Capture the cell that displays the provided text and extract its (X, Y) central coordinate. 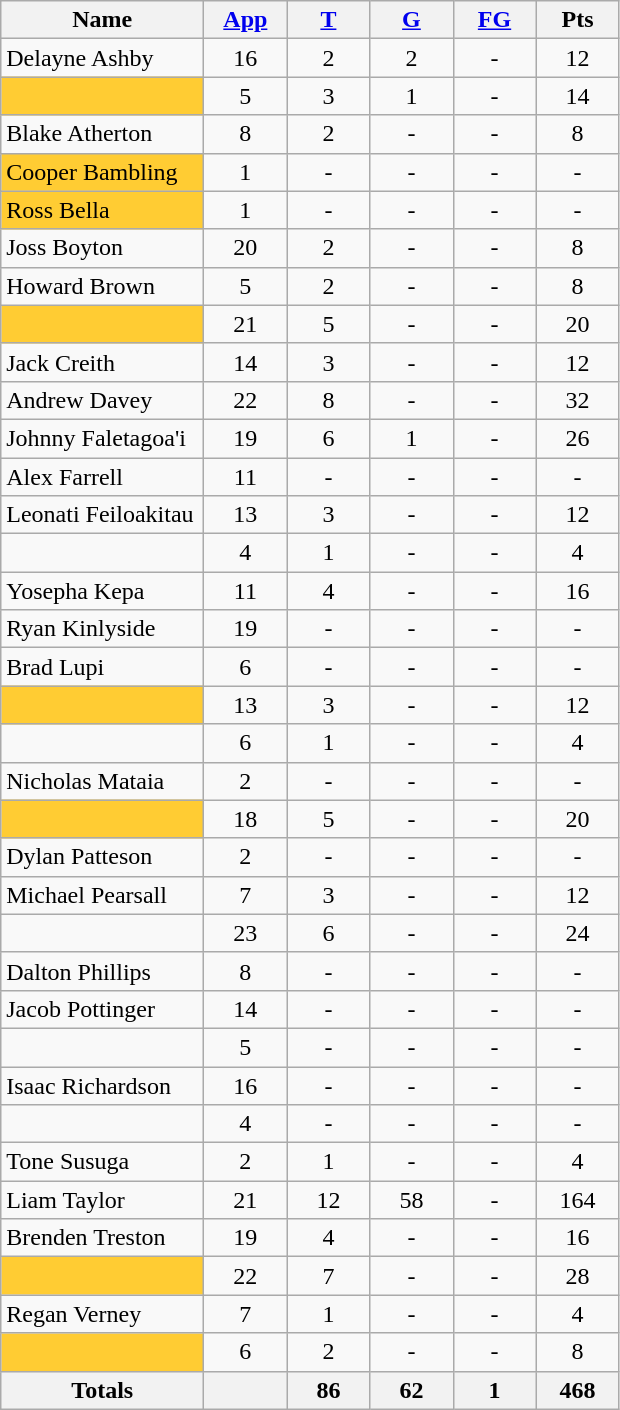
Jacob Pottinger (102, 1009)
Ryan Kinlyside (102, 629)
62 (412, 1390)
26 (578, 438)
164 (578, 1200)
G (412, 20)
T (328, 20)
Jack Creith (102, 362)
Name (102, 20)
58 (412, 1200)
Alex Farrell (102, 477)
Johnny Faletagoa'i (102, 438)
Howard Brown (102, 286)
Dylan Patteson (102, 857)
Michael Pearsall (102, 895)
Yosepha Kepa (102, 591)
Leonati Feiloakitau (102, 515)
28 (578, 1276)
Delayne Ashby (102, 58)
Liam Taylor (102, 1200)
App (246, 20)
Joss Boyton (102, 248)
Dalton Phillips (102, 971)
Brad Lupi (102, 667)
Ross Bella (102, 210)
Cooper Bambling (102, 172)
Nicholas Mataia (102, 781)
468 (578, 1390)
23 (246, 933)
Tone Susuga (102, 1162)
Brenden Treston (102, 1238)
86 (328, 1390)
FG (494, 20)
Totals (102, 1390)
Pts (578, 20)
Andrew Davey (102, 400)
Isaac Richardson (102, 1085)
Blake Atherton (102, 134)
Regan Verney (102, 1314)
32 (578, 400)
24 (578, 933)
18 (246, 819)
